Pinpoint the cell where the given text exists, returning its (x, y) midpoint coordinate. 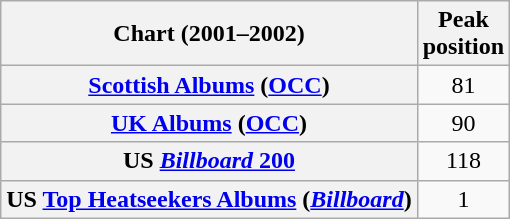
90 (463, 123)
118 (463, 161)
US Top Heatseekers Albums (Billboard) (209, 199)
Peakposition (463, 34)
UK Albums (OCC) (209, 123)
Chart (2001–2002) (209, 34)
81 (463, 85)
US Billboard 200 (209, 161)
Scottish Albums (OCC) (209, 85)
1 (463, 199)
